Extract the [x, y] coordinate from the center of the cell holding the provided text.  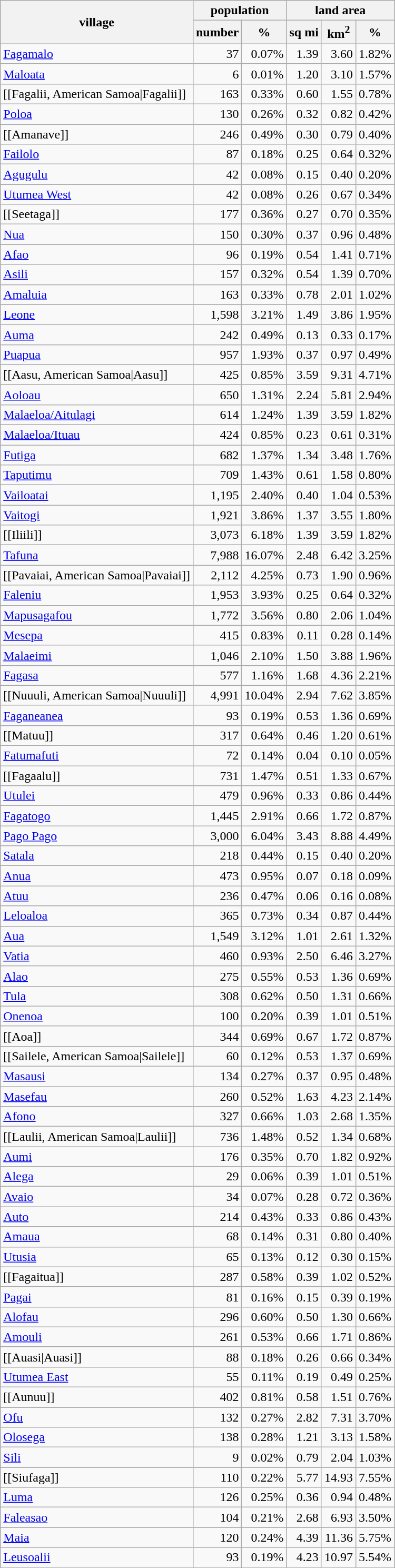
0.73 [304, 575]
126 [217, 1497]
2.40% [264, 495]
0.72 [338, 1197]
29 [217, 1177]
1.33 [338, 776]
0.16 [338, 896]
1.58 [338, 475]
Agugulu [97, 174]
957 [217, 354]
2.50 [304, 956]
650 [217, 395]
Fagatogo [97, 816]
0.06 [304, 896]
1.32% [375, 936]
6.18% [264, 535]
68 [217, 1237]
[[Fagaitua]] [97, 1277]
0.80% [375, 475]
Faleniu [97, 595]
0.46 [304, 735]
Ofu [97, 1417]
Vaitogi [97, 515]
0.24% [264, 1537]
0.70% [375, 274]
1.76% [375, 455]
479 [217, 796]
2.61 [338, 936]
Futiga [97, 455]
81 [217, 1297]
1.04% [375, 615]
number [217, 33]
Puapua [97, 354]
731 [217, 776]
65 [217, 1257]
0.94 [338, 1497]
1.30 [338, 1317]
2.24 [304, 395]
0.87 [338, 916]
100 [217, 1016]
[[Sailele, American Samoa|Sailele]] [97, 1056]
2.04 [338, 1457]
2,112 [217, 575]
1.21 [304, 1437]
Sili [97, 1457]
0.42% [375, 114]
Afono [97, 1117]
3.10 [338, 74]
Vatia [97, 956]
3.43 [304, 836]
177 [217, 214]
120 [217, 1537]
5.77 [304, 1477]
0.68% [375, 1137]
1.68 [304, 675]
11.36 [338, 1537]
Amaluia [97, 294]
1.03% [375, 1457]
242 [217, 334]
1.02 [338, 1277]
Aoloau [97, 395]
village [97, 22]
[[Aunuu]] [97, 1397]
3.27% [375, 956]
3.93% [264, 595]
Mapusagafou [97, 615]
3.25% [375, 555]
0.26% [264, 114]
2.10% [264, 655]
132 [217, 1417]
1,195 [217, 495]
3.48 [338, 455]
0.49 [338, 1377]
Avaio [97, 1197]
9.31 [338, 374]
0.17% [375, 334]
Atuu [97, 896]
0.04 [304, 756]
0.60% [264, 1317]
1.95% [375, 314]
3.85% [375, 695]
[[Pavaiai, American Samoa|Pavaiai]] [97, 575]
0.05% [375, 756]
Leloaloa [97, 916]
Alao [97, 976]
1,953 [217, 595]
Failolo [97, 154]
0.58% [264, 1277]
0.78% [375, 94]
Malaeloa/Aitulagi [97, 415]
0.62% [264, 996]
1.90 [338, 575]
0.12 [304, 1257]
425 [217, 374]
[[Auasi|Auasi]] [97, 1357]
2.94 [304, 695]
0.34 [304, 916]
Asili [97, 274]
Taputimu [97, 475]
Tafuna [97, 555]
3.50% [375, 1517]
7.55% [375, 1477]
1.82 [338, 1157]
[[Seetaga]] [97, 214]
3.56% [264, 615]
275 [217, 976]
Amaua [97, 1237]
0.31 [304, 1237]
[[Fagalii, American Samoa|Fagalii]] [97, 94]
6.93 [338, 1517]
0.12% [264, 1056]
0.06% [264, 1177]
0.71% [375, 254]
1.16% [264, 675]
0.19 [304, 1377]
[[Matuu]] [97, 735]
[[Aoa]] [97, 1036]
0.51 [304, 776]
0.15% [375, 1257]
0.30% [264, 234]
236 [217, 896]
2.14% [375, 1097]
6 [217, 74]
577 [217, 675]
1,549 [217, 936]
[[Iliili]] [97, 535]
2.01 [338, 294]
0.11% [264, 1377]
Auma [97, 334]
260 [217, 1097]
4.25% [264, 575]
0.78 [304, 294]
55 [217, 1377]
[[Laulii, American Samoa|Laulii]] [97, 1137]
415 [217, 635]
1.71 [338, 1337]
1.04 [338, 495]
Maia [97, 1537]
7.62 [338, 695]
0.36 [304, 1497]
[[Siufaga]] [97, 1477]
0.32 [304, 114]
Malaeimi [97, 655]
138 [217, 1437]
Alega [97, 1177]
0.58 [304, 1397]
0.07 [304, 876]
1.48% [264, 1137]
0.22% [264, 1477]
6.42 [338, 555]
682 [217, 455]
Utumea West [97, 194]
0.11 [304, 635]
473 [217, 876]
1.43% [264, 475]
10.97 [338, 1557]
0.73% [264, 916]
Leusoalii [97, 1557]
[[Fagaalu]] [97, 776]
4.49% [375, 836]
1.31 [338, 996]
0.10 [338, 756]
1.93% [264, 354]
1.50 [304, 655]
402 [217, 1397]
0.60 [304, 94]
1.24% [264, 415]
0.61% [375, 735]
218 [217, 856]
214 [217, 1217]
460 [217, 956]
1.49 [304, 314]
1,046 [217, 655]
0.47% [264, 896]
Fagasa [97, 675]
0.31% [375, 435]
Faleasao [97, 1517]
87 [217, 154]
308 [217, 996]
424 [217, 435]
134 [217, 1077]
0.83% [264, 635]
1.41 [338, 254]
2.82 [304, 1417]
Masausi [97, 1077]
0.01% [264, 74]
4,991 [217, 695]
Vailoatai [97, 495]
3,000 [217, 836]
3.12% [264, 936]
Luma [97, 1497]
Tula [97, 996]
4.39 [304, 1537]
4.71% [375, 374]
Aumi [97, 1157]
709 [217, 475]
1.31% [264, 395]
5.75% [375, 1537]
Onenoa [97, 1016]
Utusia [97, 1257]
2.48 [304, 555]
3,073 [217, 535]
Leone [97, 314]
0.97 [338, 354]
0.09% [375, 876]
1,598 [217, 314]
1.63 [304, 1097]
Malaeloa/Ituau [97, 435]
1.35% [375, 1117]
km2 [338, 33]
1.80% [375, 515]
6.04% [264, 836]
0.13 [304, 334]
1,445 [217, 816]
Afao [97, 254]
0.95% [264, 876]
2.06 [338, 615]
246 [217, 134]
Fagamalo [97, 54]
344 [217, 1036]
0.81% [264, 1397]
3.60 [338, 54]
614 [217, 415]
2.94% [375, 395]
0.86% [375, 1337]
14.93 [338, 1477]
Poloa [97, 114]
104 [217, 1517]
0.18 [338, 876]
land area [340, 11]
Nua [97, 234]
327 [217, 1117]
0.23 [304, 435]
Fatumafuti [97, 756]
0.76% [375, 1397]
72 [217, 756]
population [239, 11]
0.96 [338, 234]
Aua [97, 936]
1.02% [375, 294]
60 [217, 1056]
365 [217, 916]
Faganeanea [97, 715]
317 [217, 735]
1.37% [264, 455]
296 [217, 1317]
3.21% [264, 314]
5.54% [375, 1557]
1.51 [338, 1397]
37 [217, 54]
0.64% [264, 735]
157 [217, 274]
6.46 [338, 956]
110 [217, 1477]
Olosega [97, 1437]
sq mi [304, 33]
Mesepa [97, 635]
Pagai [97, 1297]
7,988 [217, 555]
0.52 [304, 1137]
[[Amanave]] [97, 134]
2.21% [375, 675]
0.28% [264, 1437]
7.31 [338, 1417]
Amouli [97, 1337]
0.82 [338, 114]
[[Nuuuli, American Samoa|Nuuuli]] [97, 695]
Utulei [97, 796]
Alofau [97, 1317]
0.55% [264, 976]
Pago Pago [97, 836]
0.27 [304, 214]
0.93% [264, 956]
287 [217, 1277]
16.07% [264, 555]
1.47% [264, 776]
10.04% [264, 695]
Masefau [97, 1097]
0.67% [375, 776]
3.55 [338, 515]
0.16% [264, 1297]
130 [217, 114]
3.86% [264, 515]
Maloata [97, 74]
1,921 [217, 515]
0.95 [338, 1077]
0.92% [375, 1157]
261 [217, 1337]
[[Aasu, American Samoa|Aasu]] [97, 374]
1,772 [217, 615]
0.13% [264, 1257]
0.21% [264, 1517]
3.70% [375, 1417]
1.03 [304, 1117]
3.88 [338, 655]
2.91% [264, 816]
96 [217, 254]
150 [217, 234]
1.58% [375, 1437]
3.86 [338, 314]
Utumea East [97, 1377]
3.13 [338, 1437]
9 [217, 1457]
8.88 [338, 836]
4.36 [338, 675]
Anua [97, 876]
1.96% [375, 655]
1.57% [375, 74]
Auto [97, 1217]
88 [217, 1357]
176 [217, 1157]
34 [217, 1197]
1.55 [338, 94]
0.02% [264, 1457]
736 [217, 1137]
5.81 [338, 395]
Satala [97, 856]
